Output the [X, Y] coordinate of the center of the cell containing the given text.  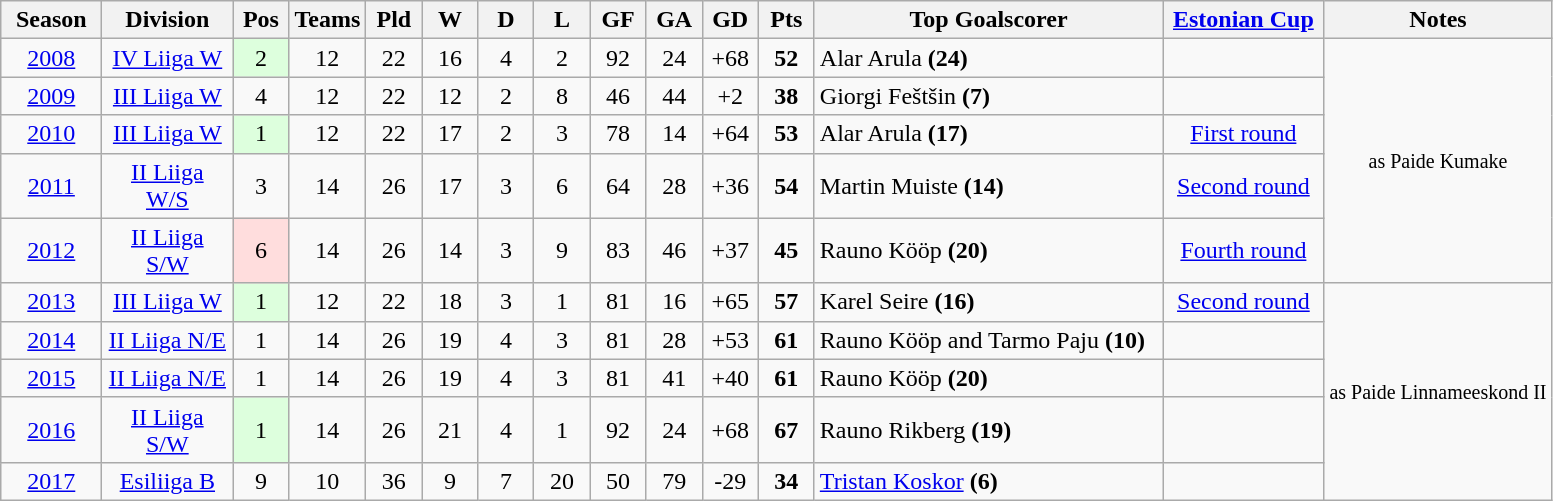
57 [786, 302]
Alar Arula (17) [988, 134]
+37 [730, 250]
Top Goalscorer [988, 20]
53 [786, 134]
Division [168, 20]
10 [328, 481]
GA [674, 20]
44 [674, 96]
Pos [261, 20]
as Paide Kumake [1438, 161]
as Paide Linnameeskond II [1438, 392]
+64 [730, 134]
IV Liiga W [168, 58]
52 [786, 58]
2013 [52, 302]
+40 [730, 378]
41 [674, 378]
36 [394, 481]
D [506, 20]
Martin Muiste (14) [988, 186]
2017 [52, 481]
78 [618, 134]
+2 [730, 96]
W [450, 20]
50 [618, 481]
Giorgi Feštšin (7) [988, 96]
Esiliiga B [168, 481]
Notes [1438, 20]
Teams [328, 20]
67 [786, 430]
83 [618, 250]
Karel Seire (16) [988, 302]
Estonian Cup [1244, 20]
First round [1244, 134]
38 [786, 96]
54 [786, 186]
Pts [786, 20]
Pld [394, 20]
Tristan Koskor (6) [988, 481]
8 [562, 96]
+36 [730, 186]
Season [52, 20]
2014 [52, 340]
2010 [52, 134]
Rauno Rikberg (19) [988, 430]
Fourth round [1244, 250]
20 [562, 481]
II Liiga W/S [168, 186]
+53 [730, 340]
2008 [52, 58]
2016 [52, 430]
64 [618, 186]
-29 [730, 481]
2015 [52, 378]
34 [786, 481]
+65 [730, 302]
7 [506, 481]
2012 [52, 250]
79 [674, 481]
2011 [52, 186]
2009 [52, 96]
GF [618, 20]
18 [450, 302]
L [562, 20]
GD [730, 20]
21 [450, 430]
Rauno Kööp and Tarmo Paju (10) [988, 340]
45 [786, 250]
Alar Arula (24) [988, 58]
